Return the [X, Y] coordinate for the center point of the cell that contains the specified text.  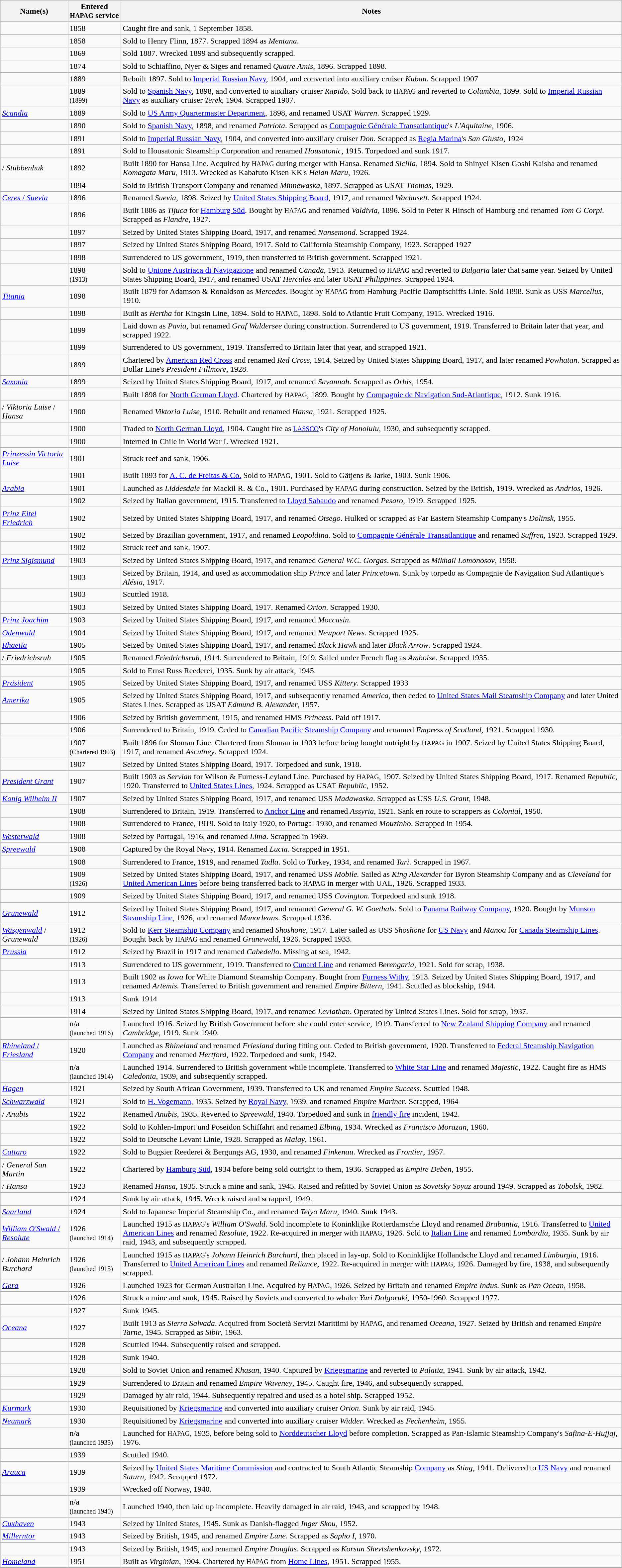
Seized by Brazil in 1917 and renamed Cabedello. Missing at sea, 1942. [371, 952]
Seized by United States, 1945. Sunk as Danish-flagged Inger Skou, 1952. [371, 1523]
Cuxhaven [34, 1523]
1869 [94, 53]
Surrendered to US government, 1919, then transferred to British government. Scrapped 1921. [371, 257]
Seized by United States Shipping Board, 1917, and renamed USS Madawaska. Scrapped as USS U.S. Grant, 1948. [371, 798]
Ceres / Suevia [34, 198]
Sold to Kohlen-Import und Poseidon Schiffahrt and renamed Elbing, 1934. Wrecked as Francisco Morazan, 1960. [371, 1127]
Sunk by air attack, 1945. Wreck raised and scrapped, 1949. [371, 1199]
Cattaro [34, 1152]
Captured by the Royal Navy, 1914. Renamed Lucia. Scrapped in 1951. [371, 849]
1892 [94, 168]
Built 1898 for North German Lloyd. Chartered by HAPAG, 1899. Bought by Compagnie de Navigation Sud-Atlantique, 1912. Sunk 1916. [371, 394]
Prinz Sigismund [34, 560]
Seized by South African Government, 1939. Transferred to UK and renamed Empire Success. Scuttled 1948. [371, 1089]
Built as Virginian, 1904. Chartered by HAPAG from Home Lines, 1951. Scrapped 1955. [371, 1561]
Seized by Italian government, 1915. Transferred to Lloyd Sabaudo and renamed Pesaro, 1919. Scrapped 1925. [371, 501]
Seized by United States Shipping Board, 1917. Torpedoed and sunk, 1918. [371, 764]
Sold to Schiaffino, Nyer & Siges and renamed Quatre Amis, 1896. Scrapped 1898. [371, 66]
Sold to Bugsier Reederei & Bergungs AG, 1930, and renamed Finkenau. Wrecked as Frontier, 1957. [371, 1152]
Rhineland / Friesland [34, 1050]
Seized by British, 1945, and renamed Empire Lune. Scrapped as Sapho I, 1970. [371, 1536]
Sold to Soviet Union and renamed Khasan, 1940. Captured by Kriegsmarine and reverted to Palatia, 1941. Sunk by air attack, 1942. [371, 1370]
/ Anubis [34, 1114]
/ Johann Heinrich Burchard [34, 1264]
Sold to Spanish Navy, 1898, and renamed Patriota. Scrapped as Compagnie Générale Transatlantique's L'Aquitaine, 1906. [371, 126]
Surrendered to France, 1919, and renamed Tadla. Sold to Turkey, 1934, and renamed Tari. Scrapped in 1967. [371, 862]
n/a(launched 1935) [94, 1438]
Seized by United States Shipping Board, 1917, and renamed Moccasin. [371, 620]
Homeland [34, 1561]
Saarland [34, 1212]
Seized by Portugal, 1916, and renamed Lima. Scrapped in 1969. [371, 836]
Rhaetia [34, 645]
Launched 1940, then laid up incomplete. Heavily damaged in air raid, 1943, and scrapped by 1948. [371, 1507]
Seized by United States Shipping Board, 1917, and renamed USS Covington. Torpedoed and sunk 1918. [371, 896]
Wrecked off Norway, 1940. [371, 1489]
Neumark [34, 1421]
Gera [34, 1285]
Built 1893 for A. C. de Freitas & Co. Sold to HAPAG, 1901. Sold to Gätjens & Jarke, 1903. Sunk 1906. [371, 476]
Rebuilt 1897. Sold to Imperial Russian Navy, 1904, and converted into auxiliary cruiser Kuban. Scrapped 1907 [371, 79]
1890 [94, 126]
Surrendered to Britain and renamed Empire Waveney, 1945. Caught fire, 1946, and subsequently scrapped. [371, 1383]
Odenwald [34, 632]
Prinz Joachim [34, 620]
Konig Wilhelm II [34, 798]
Seized by United States Shipping Board, 1917. Renamed Orion. Scrapped 1930. [371, 607]
/ Friedrichsruh [34, 658]
Renamed Suevia, 1898. Seized by United States Shipping Board, 1917, and renamed Wachusett. Scrapped 1924. [371, 198]
Spreewald [34, 849]
Seized by United States Shipping Board, 1917, and renamed Otsego. Hulked or scrapped as Far Eastern Steamship Company's Dolinsk, 1955. [371, 518]
1909(1926) [94, 879]
/ Viktoria Luise / Hansa [34, 411]
Sold 1887. Wrecked 1899 and subsequently scrapped. [371, 53]
Seized by United States Shipping Board, 1917, and renamed General W.C. Gorgas. Scrapped as Mikhail Lomonosov, 1958. [371, 560]
Sold to Deutsche Levant Linie, 1928. Scrapped as Malay, 1961. [371, 1139]
Sold to British Transport Company and renamed Minnewaska, 1897. Scrapped as USAT Thomas, 1929. [371, 185]
Präsident [34, 683]
Scuttled 1944. Subsequently raised and scrapped. [371, 1345]
Sold to Imperial Russian Navy, 1904, and converted into auxiliary cruiser Don. Scrapped as Regia Marina's San Giusto, 1924 [371, 138]
Seized by Brazilian government, 1917, and renamed Leopoldina. Sold to Compagnie Générale Transatlantique and renamed Suffren, 1923. Scrapped 1929. [371, 535]
Schwarzwald [34, 1101]
1894 [94, 185]
Struck reef and sank, 1906. [371, 458]
n/a(launched 1914) [94, 1071]
Sold to Henry Flinn, 1877. Scrapped 1894 as Mentana. [371, 41]
Surrendered to US government, 1919. Transferred to Cunard Line and renamed Berengaria, 1921. Sold for scrap, 1938. [371, 965]
Seized by United States Shipping Board, 1917, and renamed Leviathan. Operated by United States Lines. Sold for scrap, 1937. [371, 1011]
Prinz Eitel Friedrich [34, 518]
Prinzessin Victoria Luise [34, 458]
/ Stubbenhuk [34, 168]
Launched as Liddesdale for Mackil R. & Co., 1901. Purchased by HAPAG during construction. Seized by the British, 1919. Wrecked as Andrios, 1926. [371, 488]
Requisitioned by Kriegsmarine and converted into auxiliary cruiser Widder. Wrecked as Fechenheim, 1955. [371, 1421]
Arabia [34, 488]
Notes [371, 11]
Seized by United States Shipping Board, 1917, and renamed Nansemond. Scrapped 1924. [371, 232]
1914 [94, 1011]
Sold to Ernst Russ Reederei, 1935. Sunk by air attack, 1945. [371, 671]
Grunewald [34, 913]
Seized by United States Shipping Board, 1917, and renamed Newport News. Scrapped 1925. [371, 632]
1898(1913) [94, 274]
Sold to Housatonic Steamship Corporation and renamed Housatonic, 1915. Torpedoed and sunk 1917. [371, 151]
Renamed Friedrichsruh, 1914. Surrendered to Britain, 1919. Sailed under French flag as Amboise. Scrapped 1935. [371, 658]
1923 [94, 1186]
Struck reef and sank, 1907. [371, 548]
Sold to Japanese Imperial Steamship Co., and renamed Teiyo Maru, 1940. Sunk 1943. [371, 1212]
Westerwald [34, 836]
Sunk 1945. [371, 1311]
Surrendered to US government, 1919. Transferred to Britain later that year, and scrapped 1921. [371, 347]
Seized by United States Shipping Board, 1917, and renamed Savannah. Scrapped as Orbis, 1954. [371, 382]
Seized by United States Shipping Board, 1917. Sold to California Steamship Company, 1923. Scrapped 1927 [371, 245]
Built 1879 for Adamson & Ronaldson as Mercedes. Bought by HAPAG from Hamburg Pacific Dampfschiffs Linie. Sold 1898. Sunk as USS Marcellus, 1910. [371, 296]
Surrendered to France, 1919. Sold to Italy 1920, to Portugal 1930, and renamed Mouzinho. Scrapped in 1954. [371, 824]
Struck a mine and sunk, 1945. Raised by Soviets and converted to whaler Yuri Dolgoruki, 1950-1960. Scrapped 1977. [371, 1298]
Seized by British government, 1915, and renamed HMS Princess. Paid off 1917. [371, 717]
Entered HAPAG service [94, 11]
Kurmark [34, 1408]
1926(launched 1914) [94, 1233]
1904 [94, 632]
Sold to US Army Quartermaster Department, 1898, and renamed USAT Warren. Scrapped 1929. [371, 113]
1889(1899) [94, 96]
Seized by United States Shipping Board, 1917, and renamed USS Kittery. Scrapped 1933 [371, 683]
n/a(launched 1940) [94, 1507]
Renamed Anubis, 1935. Reverted to Spreewald, 1940. Torpedoed and sunk in friendly fire incident, 1942. [371, 1114]
Name(s) [34, 11]
Caught fire and sank, 1 September 1858. [371, 28]
Renamed Viktoria Luise, 1910. Rebuilt and renamed Hansa, 1921. Scrapped 1925. [371, 411]
William O'Swald / Resolute [34, 1233]
1909 [94, 896]
Seized by British, 1945, and renamed Empire Douglas. Scrapped as Korsun Shevtshenkovsky, 1972. [371, 1549]
1907(Chartered 1903) [94, 747]
Saxonia [34, 382]
Interned in Chile in World War I. Wrecked 1921. [371, 441]
1874 [94, 66]
1951 [94, 1561]
Launched 1923 for German Australian Line. Acquired by HAPAG, 1926. Seized by Britain and renamed Empire Indus. Sunk as Pan Ocean, 1958. [371, 1285]
Chartered by Hamburg Süd, 1934 before being sold outright to them, 1936. Scrapped as Empire Deben, 1955. [371, 1169]
Requisitioned by Kriegsmarine and converted into auxiliary cruiser Orion. Sunk by air raid, 1945. [371, 1408]
Scandia [34, 113]
Amerika [34, 700]
Surrendered to Britain, 1919. Ceded to Canadian Pacific Steamship Company and renamed Empress of Scotland, 1921. Scrapped 1930. [371, 730]
Damaged by air raid, 1944. Subsequently repaired and used as a hotel ship. Scrapped 1952. [371, 1395]
/ Hansa [34, 1186]
1912(1926) [94, 935]
/ General San Martin [34, 1169]
Millerntor [34, 1536]
1926(launched 1915) [94, 1264]
Hagen [34, 1089]
1920 [94, 1050]
n/a(launched 1916) [94, 1028]
Sunk 1914 [371, 999]
Scuttled 1940. [371, 1455]
Sunk 1940. [371, 1357]
Scuttled 1918. [371, 595]
Seized by United States Shipping Board, 1917, and renamed Black Hawk and later Black Arrow. Scrapped 1924. [371, 645]
Arauca [34, 1472]
Prussia [34, 952]
President Grant [34, 781]
Titania [34, 296]
Built as Hertha for Kingsin Line, 1894. Sold to HAPAG, 1898. Sold to Atlantic Fruit Company, 1915. Wrecked 1916. [371, 313]
Oceana [34, 1328]
Sold to H. Vogemann, 1935. Seized by Royal Navy, 1939, and renamed Empire Mariner. Scrapped, 1964 [371, 1101]
Renamed Hansa, 1935. Struck a mine and sank, 1945. Raised and refitted by Soviet Union as Sovetsky Soyuz around 1949. Scrapped as Tobolsk, 1982. [371, 1186]
Wasgenwald / Grunewald [34, 935]
Traded to North German Lloyd, 1904. Caught fire as LASSCO's City of Honolulu, 1930, and subsequently scrapped. [371, 428]
Surrendered to Britain, 1919. Transferred to Anchor Line and renamed Assyria, 1921. Sank en route to scrappers as Colonial, 1950. [371, 811]
